For the text-containing cell, return its midpoint in [X, Y] coordinate format. 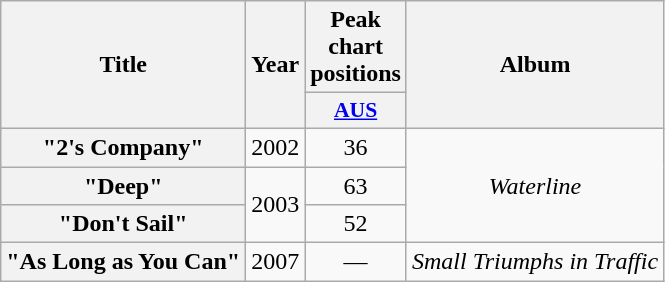
Title [124, 65]
63 [356, 185]
"2's Company" [124, 147]
"As Long as You Can" [124, 262]
Peak chart positions [356, 47]
"Don't Sail" [124, 224]
2007 [276, 262]
52 [356, 224]
36 [356, 147]
2003 [276, 204]
AUS [356, 111]
2002 [276, 147]
Small Triumphs in Traffic [534, 262]
Year [276, 65]
"Deep" [124, 185]
Waterline [534, 185]
— [356, 262]
Album [534, 65]
